Pinpoint the cell where the given text exists, returning its [x, y] midpoint coordinate. 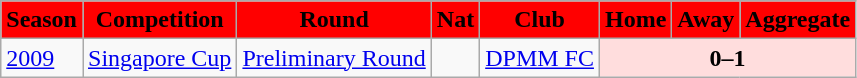
Home [635, 20]
Nat [455, 20]
DPMM FC [540, 58]
Competition [159, 20]
Away [706, 20]
Preliminary Round [334, 58]
Round [334, 20]
Season [42, 20]
Singapore Cup [159, 58]
Aggregate [798, 20]
Club [540, 20]
0–1 [727, 58]
2009 [42, 58]
